Return [x, y] of the center of cell containing provided text 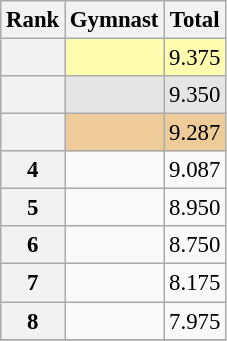
Rank [33, 20]
8.950 [195, 208]
8.750 [195, 245]
8 [33, 321]
9.087 [195, 170]
6 [33, 245]
7.975 [195, 321]
7 [33, 283]
5 [33, 208]
4 [33, 170]
9.350 [195, 95]
Gymnast [114, 20]
9.287 [195, 133]
8.175 [195, 283]
Total [195, 20]
9.375 [195, 58]
